Identify which cell holds the provided text, then report its [X, Y] central coordinate. 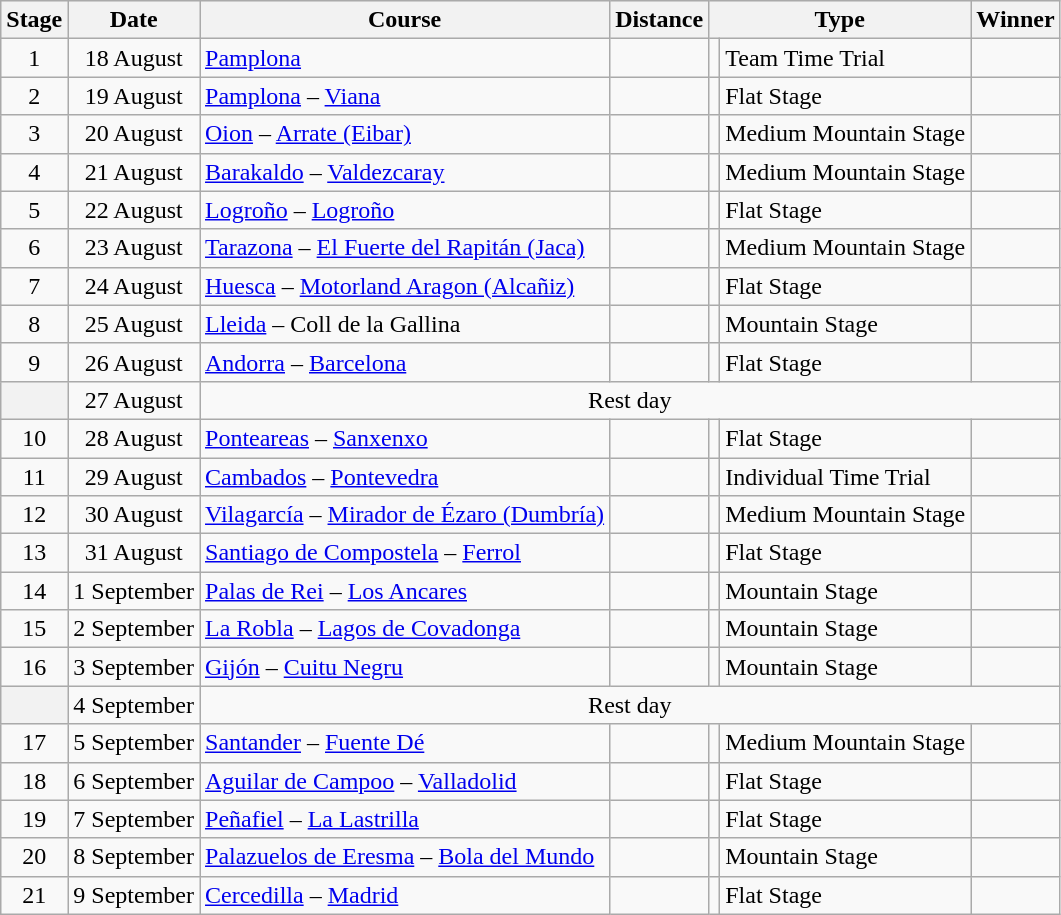
5 September [134, 743]
Logroño – Logroño [405, 210]
Ponteareas – Sanxenxo [405, 438]
1 September [134, 591]
7 [34, 286]
28 August [134, 438]
2 [34, 96]
24 August [134, 286]
Cercedilla – Madrid [405, 895]
27 August [134, 400]
21 [34, 895]
Andorra – Barcelona [405, 362]
19 [34, 819]
19 August [134, 96]
23 August [134, 248]
Winner [1016, 20]
Santander – Fuente Dé [405, 743]
20 [34, 857]
31 August [134, 553]
2 September [134, 629]
Aguilar de Campoo – Valladolid [405, 781]
Cambados – Pontevedra [405, 477]
Vilagarcía – Mirador de Ézaro (Dumbría) [405, 515]
Team Time Trial [846, 58]
10 [34, 438]
1 [34, 58]
Oion – Arrate (Eibar) [405, 134]
Peñafiel – La Lastrilla [405, 819]
16 [34, 667]
4 [34, 172]
13 [34, 553]
La Robla – Lagos de Covadonga [405, 629]
15 [34, 629]
Palas de Rei – Los Ancares [405, 591]
26 August [134, 362]
Individual Time Trial [846, 477]
Tarazona – El Fuerte del Rapitán (Jaca) [405, 248]
Pamplona [405, 58]
25 August [134, 324]
3 September [134, 667]
Type [840, 20]
21 August [134, 172]
6 September [134, 781]
Gijón – Cuitu Negru [405, 667]
Course [405, 20]
3 [34, 134]
Huesca – Motorland Aragon (Alcañiz) [405, 286]
Barakaldo – Valdezcaray [405, 172]
Date [134, 20]
18 August [134, 58]
8 [34, 324]
Pamplona – Viana [405, 96]
Stage [34, 20]
8 September [134, 857]
29 August [134, 477]
9 September [134, 895]
6 [34, 248]
Palazuelos de Eresma – Bola del Mundo [405, 857]
30 August [134, 515]
22 August [134, 210]
20 August [134, 134]
7 September [134, 819]
Lleida – Coll de la Gallina [405, 324]
4 September [134, 705]
Distance [660, 20]
5 [34, 210]
9 [34, 362]
18 [34, 781]
Santiago de Compostela – Ferrol [405, 553]
14 [34, 591]
17 [34, 743]
12 [34, 515]
11 [34, 477]
